Determine the [x, y] coordinate at the center of the cell enclosing the given text.  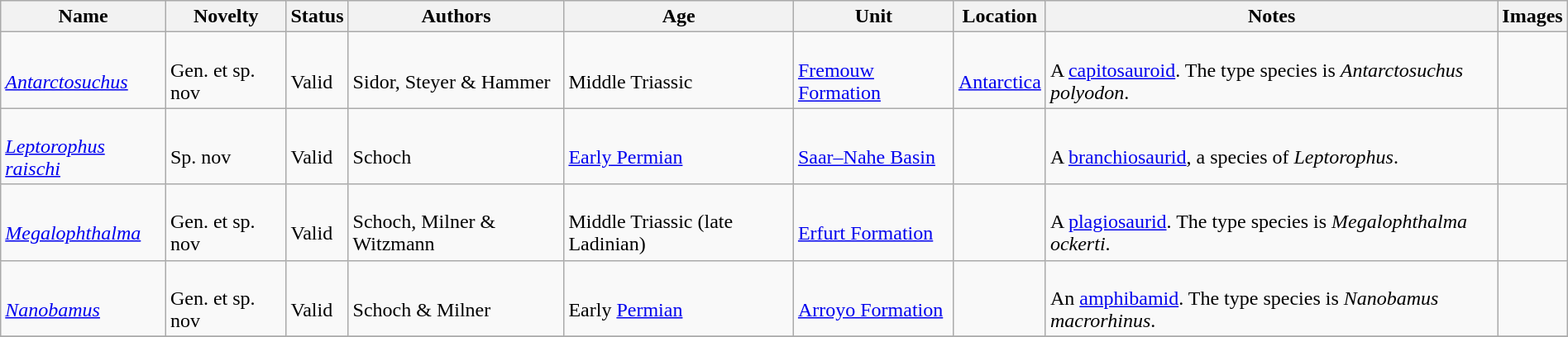
A plagiosaurid. The type species is Megalophthalma ockerti. [1271, 222]
Schoch [457, 146]
Authors [457, 17]
Middle Triassic (late Ladinian) [679, 222]
Status [318, 17]
Leptorophus raischi [84, 146]
Antarctosuchus [84, 70]
Location [999, 17]
Erfurt Formation [873, 222]
A capitosauroid. The type species is Antarctosuchus polyodon. [1271, 70]
Schoch & Milner [457, 298]
Novelty [226, 17]
Fremouw Formation [873, 70]
Notes [1271, 17]
Saar–Nahe Basin [873, 146]
Arroyo Formation [873, 298]
Unit [873, 17]
Sidor, Steyer & Hammer [457, 70]
Schoch, Milner & Witzmann [457, 222]
Name [84, 17]
An amphibamid. The type species is Nanobamus macrorhinus. [1271, 298]
Images [1532, 17]
Age [679, 17]
Nanobamus [84, 298]
Sp. nov [226, 146]
A branchiosaurid, a species of Leptorophus. [1271, 146]
Middle Triassic [679, 70]
Megalophthalma [84, 222]
Antarctica [999, 70]
